Scan for the cell matching the given text and deliver its [x, y] coordinate at center. 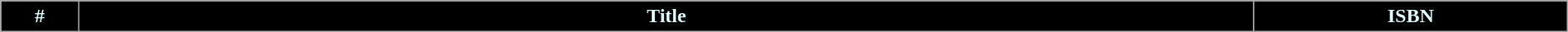
Title [667, 16]
# [40, 16]
ISBN [1411, 16]
